Detect which cell encompasses the target text, then output its (x, y) center coordinate. 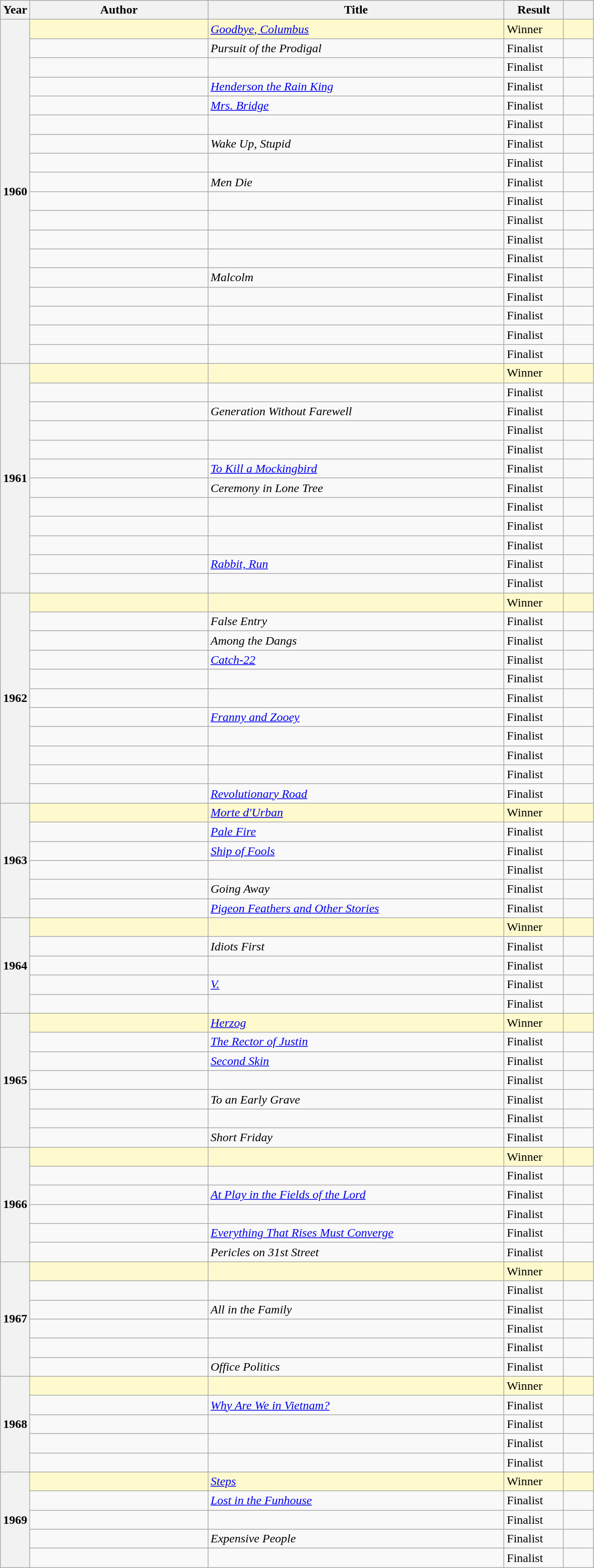
1967 (15, 1319)
Steps (356, 1482)
To Kill a Mockingbird (356, 468)
1963 (15, 860)
1960 (15, 192)
Henderson the Rain King (356, 86)
1961 (15, 478)
Second Skin (356, 1061)
Revolutionary Road (356, 793)
Lost in the Funhouse (356, 1501)
Pericles on 31st Street (356, 1252)
Wake Up, Stupid (356, 144)
Mrs. Bridge (356, 105)
Why Are We in Vietnam? (356, 1405)
Idiots First (356, 946)
All in the Family (356, 1309)
Going Away (356, 889)
1964 (15, 966)
V. (356, 985)
Franny and Zooey (356, 717)
Expensive People (356, 1539)
The Rector of Justin (356, 1042)
False Entry (356, 622)
Morte d'Urban (356, 812)
Goodbye, Columbus (356, 29)
Ship of Fools (356, 851)
To an Early Grave (356, 1099)
1962 (15, 698)
Rabbit, Run (356, 564)
At Play in the Fields of the Lord (356, 1195)
1968 (15, 1424)
Office Politics (356, 1367)
Men Die (356, 182)
1966 (15, 1204)
Ceremony in Lone Tree (356, 488)
Pursuit of the Prodigal (356, 48)
Everything That Rises Must Converge (356, 1233)
Year (15, 10)
1965 (15, 1080)
Result (534, 10)
Herzog (356, 1023)
Pale Fire (356, 831)
Short Friday (356, 1137)
1969 (15, 1520)
Catch-22 (356, 660)
Generation Without Farewell (356, 411)
Title (356, 10)
Pigeon Feathers and Other Stories (356, 908)
Malcolm (356, 278)
Author (119, 10)
Among the Dangs (356, 641)
